Return the [x, y] coordinate for the center point of the cell that contains the specified text.  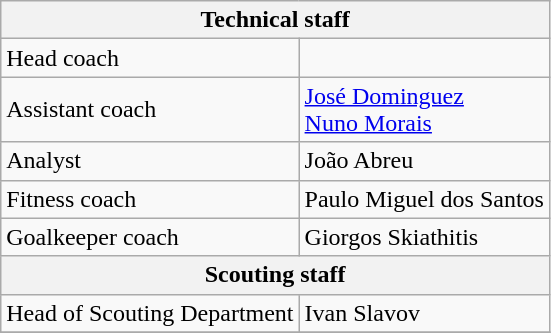
João Abreu [424, 161]
José Dominguez Nuno Morais [424, 110]
Analyst [150, 161]
Head coach [150, 58]
Technical staff [276, 20]
Ivan Slavov [424, 313]
Fitness coach [150, 199]
Assistant coach [150, 110]
Paulo Miguel dos Santos [424, 199]
Scouting staff [276, 275]
Head of Scouting Department [150, 313]
Giorgos Skiathitis [424, 237]
Goalkeeper coach [150, 237]
